Determine the (x, y) coordinate at the center of the cell enclosing the given text.  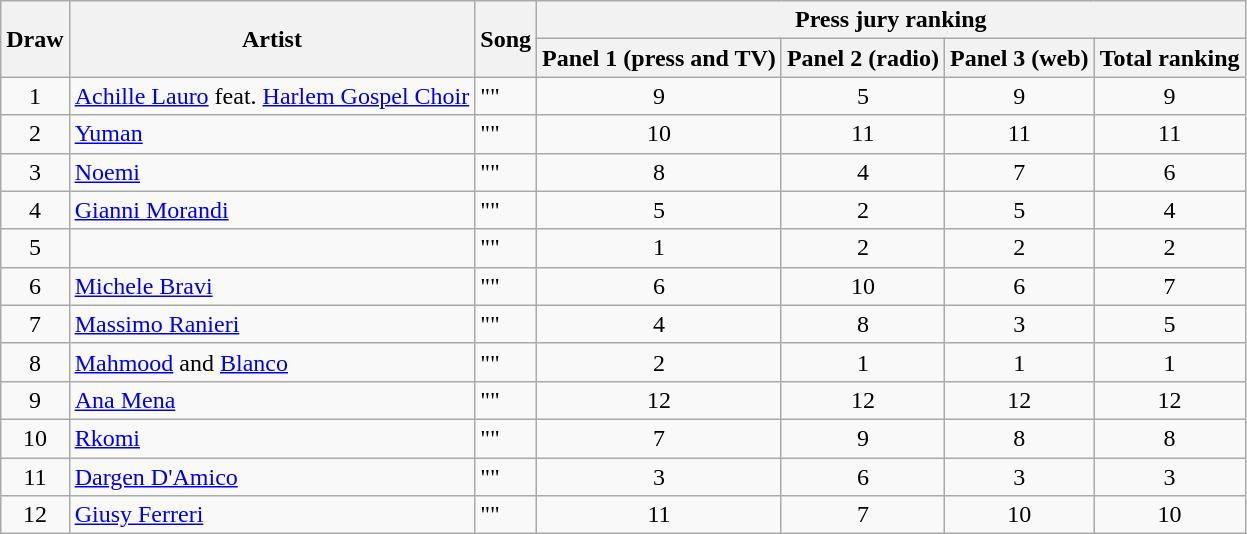
Draw (35, 39)
Artist (272, 39)
Giusy Ferreri (272, 515)
Achille Lauro feat. Harlem Gospel Choir (272, 96)
Gianni Morandi (272, 210)
Panel 1 (press and TV) (660, 58)
Massimo Ranieri (272, 324)
Dargen D'Amico (272, 477)
Song (506, 39)
Panel 3 (web) (1019, 58)
Rkomi (272, 438)
Panel 2 (radio) (862, 58)
Noemi (272, 172)
Total ranking (1170, 58)
Michele Bravi (272, 286)
Press jury ranking (892, 20)
Mahmood and Blanco (272, 362)
Yuman (272, 134)
Ana Mena (272, 400)
